Return the [X, Y] coordinate for the center point of the cell that contains the specified text.  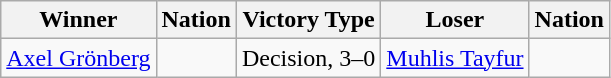
Winner [78, 20]
Loser [455, 20]
Axel Grönberg [78, 58]
Decision, 3–0 [308, 58]
Victory Type [308, 20]
Muhlis Tayfur [455, 58]
